Output the [x, y] coordinate of the center of the cell containing the given text.  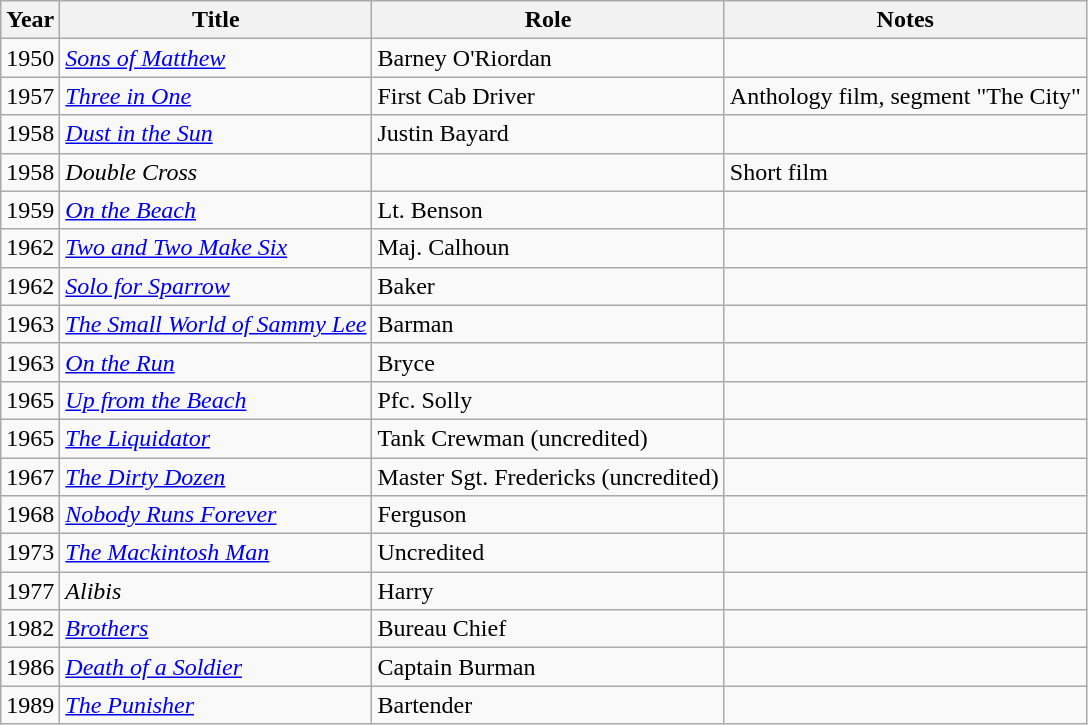
1968 [30, 515]
Barney O'Riordan [548, 58]
Sons of Matthew [216, 58]
Dust in the Sun [216, 134]
1977 [30, 591]
1982 [30, 629]
1957 [30, 96]
Double Cross [216, 172]
Death of a Soldier [216, 667]
Lt. Benson [548, 210]
Master Sgt. Fredericks (uncredited) [548, 477]
The Small World of Sammy Lee [216, 324]
Tank Crewman (uncredited) [548, 438]
Brothers [216, 629]
Two and Two Make Six [216, 248]
Ferguson [548, 515]
1959 [30, 210]
Nobody Runs Forever [216, 515]
The Dirty Dozen [216, 477]
Baker [548, 286]
Bureau Chief [548, 629]
First Cab Driver [548, 96]
Three in One [216, 96]
Role [548, 20]
Year [30, 20]
1950 [30, 58]
Alibis [216, 591]
Title [216, 20]
Bryce [548, 362]
Anthology film, segment "The City" [905, 96]
Pfc. Solly [548, 400]
1973 [30, 553]
Up from the Beach [216, 400]
1967 [30, 477]
Justin Bayard [548, 134]
On the Beach [216, 210]
On the Run [216, 362]
Solo for Sparrow [216, 286]
The Liquidator [216, 438]
Uncredited [548, 553]
Maj. Calhoun [548, 248]
Harry [548, 591]
The Punisher [216, 705]
The Mackintosh Man [216, 553]
1989 [30, 705]
Barman [548, 324]
1986 [30, 667]
Notes [905, 20]
Bartender [548, 705]
Short film [905, 172]
Captain Burman [548, 667]
